Return the (x, y) coordinate for the center point of the cell that contains the specified text.  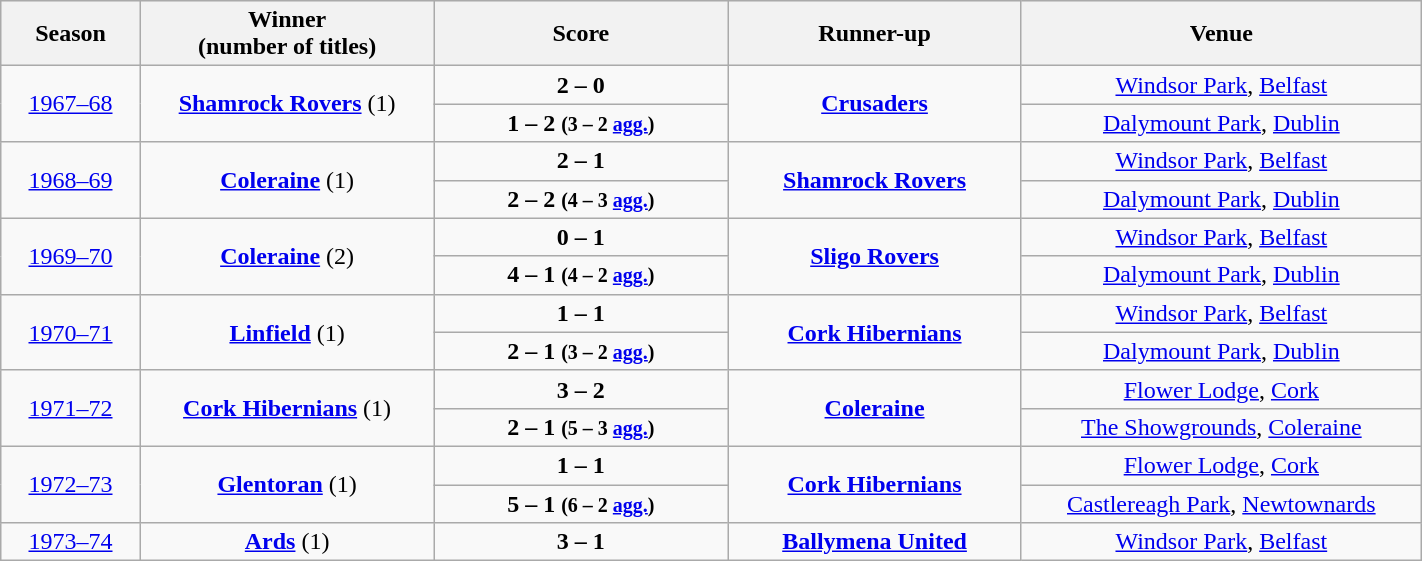
Linfield (1) (287, 332)
1972–73 (71, 484)
Shamrock Rovers (875, 180)
2 – 1 (581, 161)
1971–72 (71, 408)
Sligo Rovers (875, 256)
Season (71, 34)
Crusaders (875, 104)
2 – 2 (4 – 3 agg.) (581, 199)
1968–69 (71, 180)
Coleraine (875, 408)
3 – 1 (581, 542)
4 – 1 (4 – 2 agg.) (581, 275)
Venue (1221, 34)
Shamrock Rovers (1) (287, 104)
1 – 2 (3 – 2 agg.) (581, 123)
Ballymena United (875, 542)
Score (581, 34)
1967–68 (71, 104)
1973–74 (71, 542)
1969–70 (71, 256)
Runner-up (875, 34)
Glentoran (1) (287, 484)
Coleraine (2) (287, 256)
Ards (1) (287, 542)
The Showgrounds, Coleraine (1221, 427)
2 – 0 (581, 85)
5 – 1 (6 – 2 agg.) (581, 503)
2 – 1 (3 – 2 agg.) (581, 351)
3 – 2 (581, 389)
0 – 1 (581, 237)
Winner(number of titles) (287, 34)
Castlereagh Park, Newtownards (1221, 503)
2 – 1 (5 – 3 agg.) (581, 427)
Coleraine (1) (287, 180)
1970–71 (71, 332)
Cork Hibernians (1) (287, 408)
